Return the [X, Y] coordinate for the center point of the cell that contains the specified text.  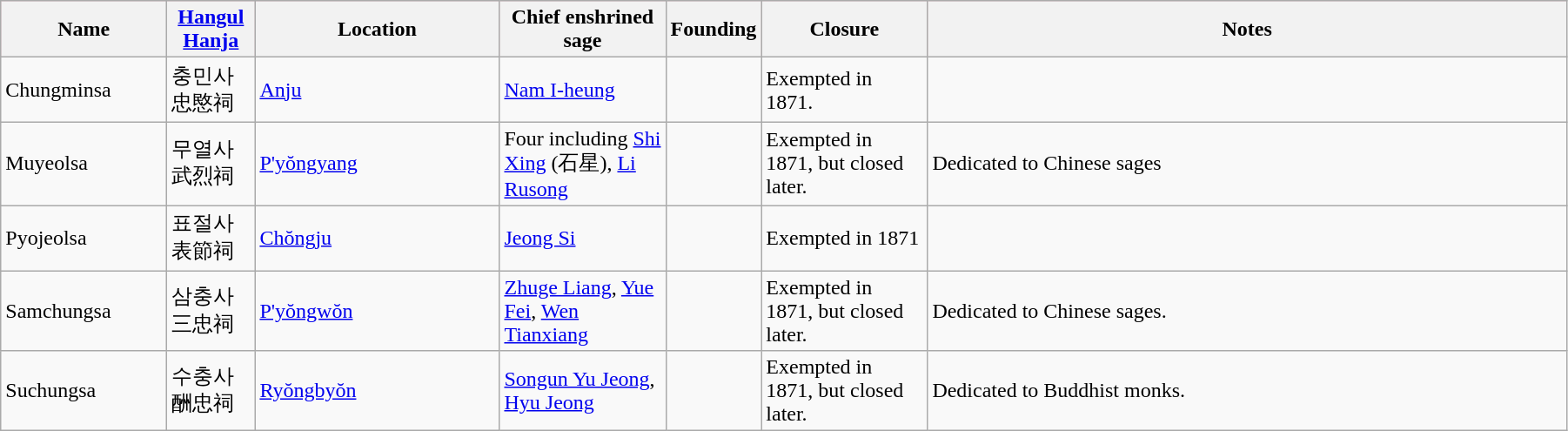
표절사表節祠 [211, 238]
P'yŏngwŏn [378, 310]
Chief enshrined sage [583, 30]
Exempted in 1871 [844, 238]
수충사酬忠祠 [211, 391]
Pyojeolsa [84, 238]
Exempted in 1871. [844, 90]
Suchungsa [84, 391]
HangulHanja [211, 30]
Samchungsa [84, 310]
Chŏngju [378, 238]
Founding [714, 30]
Songun Yu Jeong, Hyu Jeong [583, 391]
Dedicated to Chinese sages. [1248, 310]
Muyeolsa [84, 164]
P'yŏngyang [378, 164]
Zhuge Liang, Yue Fei, Wen Tianxiang [583, 310]
Location [378, 30]
Chungminsa [84, 90]
Four including Shi Xing (石星), Li Rusong [583, 164]
Dedicated to Chinese sages [1248, 164]
Name [84, 30]
Nam I-heung [583, 90]
Jeong Si [583, 238]
Ryŏngbyŏn [378, 391]
Anju [378, 90]
Notes [1248, 30]
Dedicated to Buddhist monks. [1248, 391]
Closure [844, 30]
무열사武烈祠 [211, 164]
충민사忠愍祠 [211, 90]
삼충사三忠祠 [211, 310]
